Return the [X, Y] coordinate for the center point of the cell that contains the specified text.  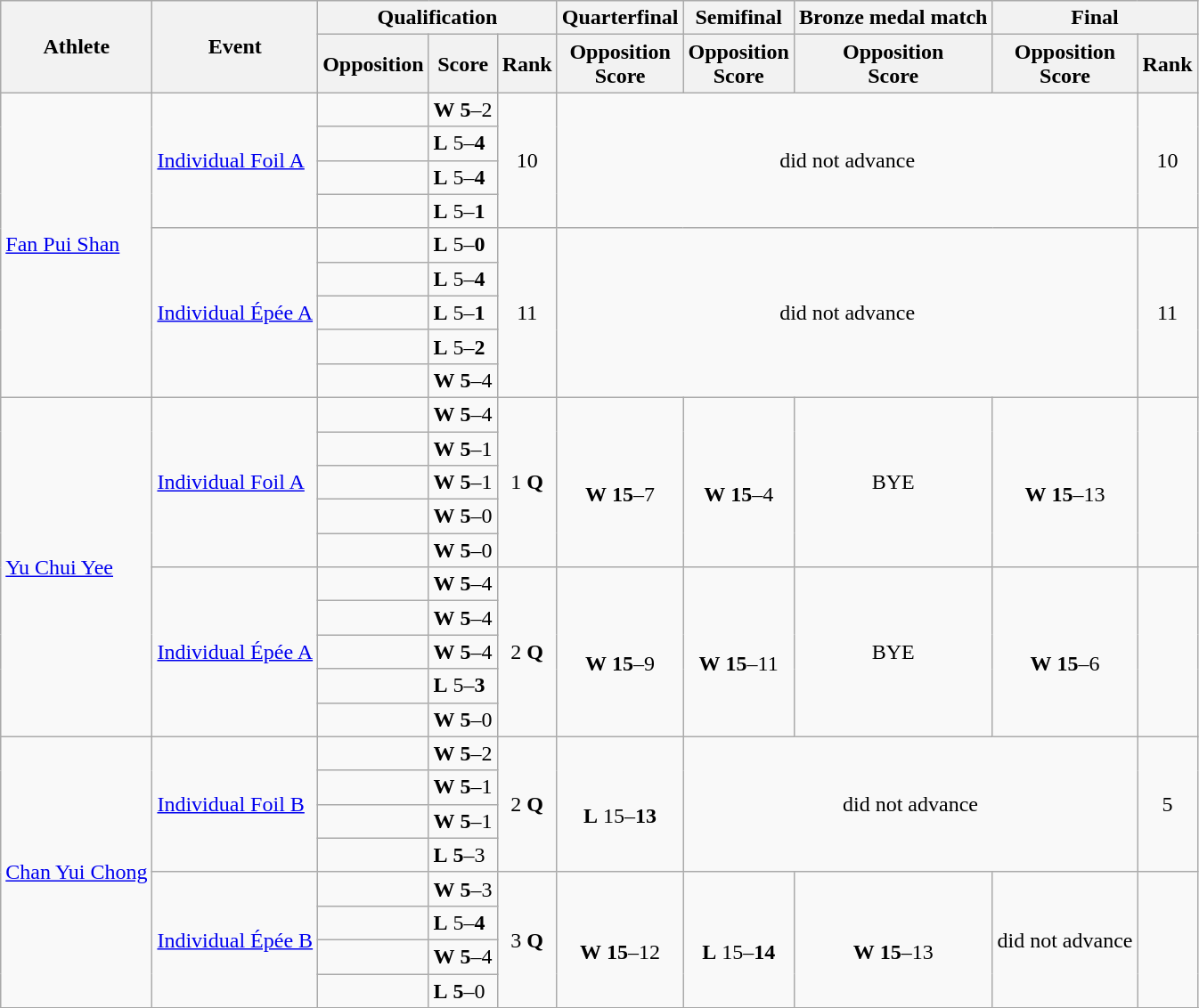
L 15–14 [738, 939]
W 15–4 [738, 482]
W 15–9 [620, 652]
Quarterfinal [620, 18]
W 15–11 [738, 652]
Qualification [438, 18]
L 15–13 [620, 804]
Opposition [373, 64]
W 15–6 [1065, 652]
Individual Épée B [235, 939]
Individual Foil B [235, 804]
W 15–7 [620, 482]
Yu Chui Yee [77, 566]
1 Q [527, 482]
W 5–3 [463, 889]
L 5–2 [463, 346]
W 15–12 [620, 939]
Bronze medal match [893, 18]
Score [463, 64]
3 Q [527, 939]
Fan Pui Shan [77, 246]
Final [1095, 18]
5 [1167, 804]
Semifinal [738, 18]
Chan Yui Chong [77, 872]
Event [235, 46]
Athlete [77, 46]
